For the text-containing cell, return its midpoint in (x, y) coordinate format. 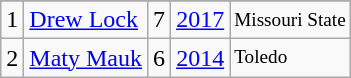
1 (12, 20)
2017 (200, 20)
Missouri State (290, 20)
Maty Mauk (86, 58)
6 (160, 58)
Drew Lock (86, 20)
2 (12, 58)
2014 (200, 58)
7 (160, 20)
Toledo (290, 58)
